Locate the cell with the specified text and output its (X, Y) center coordinate. 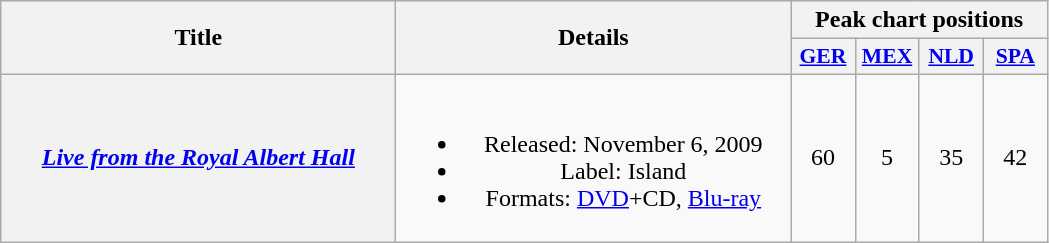
GER (823, 57)
5 (887, 158)
35 (951, 158)
42 (1015, 158)
SPA (1015, 57)
60 (823, 158)
Peak chart positions (919, 20)
NLD (951, 57)
Title (198, 38)
Details (594, 38)
Live from the Royal Albert Hall (198, 158)
MEX (887, 57)
Released: November 6, 2009Label: IslandFormats: DVD+CD, Blu-ray (594, 158)
